Pinpoint the cell where the given text exists, returning its (X, Y) midpoint coordinate. 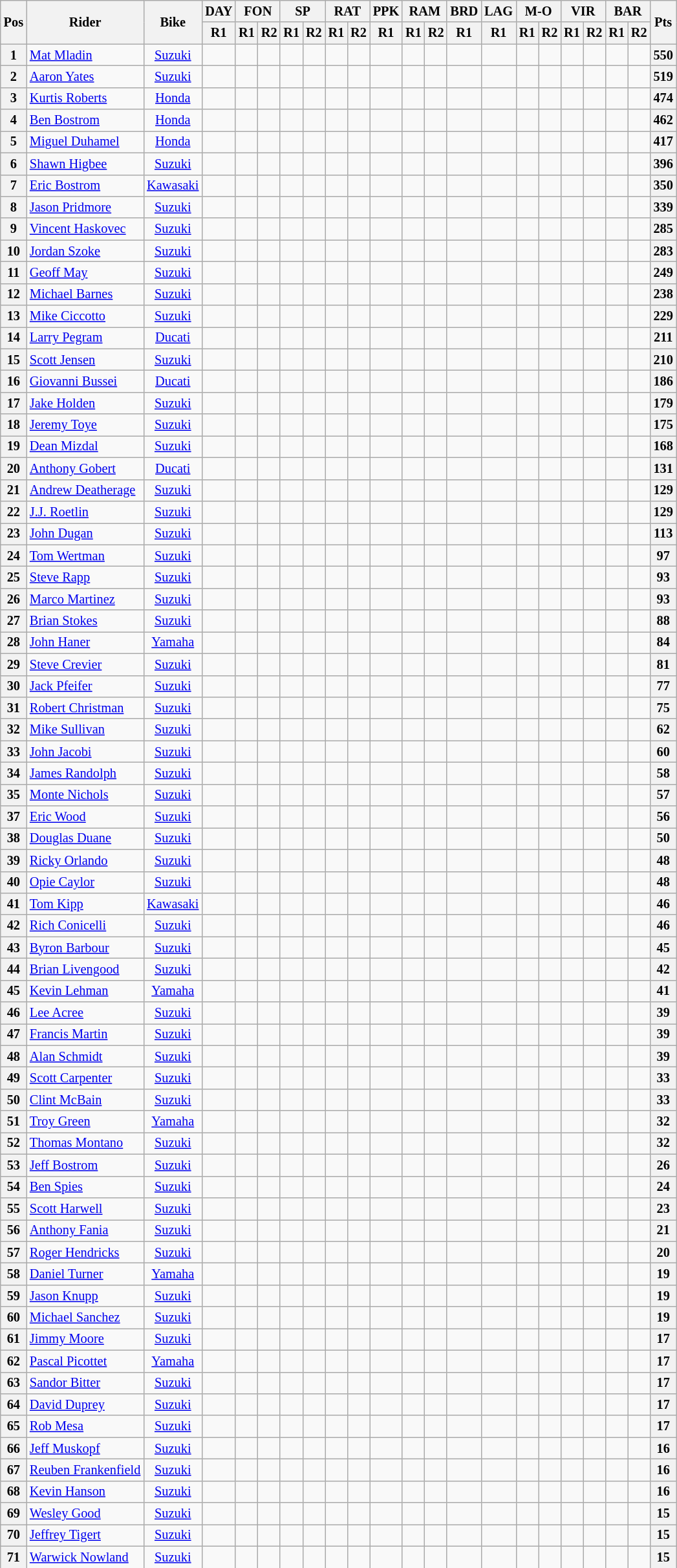
Scott Carpenter (85, 1078)
Geoff May (85, 272)
88 (663, 621)
Eric Bostrom (85, 186)
John Haner (85, 642)
Tom Kipp (85, 904)
113 (663, 534)
64 (14, 1404)
Jason Pridmore (85, 207)
Jeff Bostrom (85, 1165)
350 (663, 186)
229 (663, 316)
Pts (663, 22)
51 (14, 1122)
Rider (85, 22)
Giovanni Bussei (85, 381)
Dean Mizdal (85, 446)
22 (14, 512)
Troy Green (85, 1122)
Pascal Picottet (85, 1361)
Sandor Bitter (85, 1383)
Andrew Deatherage (85, 490)
27 (14, 621)
9 (14, 229)
Kevin Hanson (85, 1492)
75 (663, 708)
211 (663, 338)
61 (14, 1339)
2 (14, 76)
249 (663, 272)
47 (14, 1034)
519 (663, 76)
RAT (348, 11)
59 (14, 1296)
Roger Hendricks (85, 1252)
Kurtis Roberts (85, 98)
Mat Mladin (85, 55)
44 (14, 969)
4 (14, 120)
Daniel Turner (85, 1274)
DAY (219, 11)
BRD (464, 11)
1 (14, 55)
186 (663, 381)
PPK (386, 11)
Jason Knupp (85, 1296)
Wesley Good (85, 1514)
66 (14, 1448)
Miguel Duhamel (85, 142)
Jeremy Toye (85, 425)
Rob Mesa (85, 1426)
David Duprey (85, 1404)
Pos (14, 22)
10 (14, 251)
Eric Wood (85, 817)
Shawn Higbee (85, 164)
Robert Christman (85, 708)
SP (303, 11)
210 (663, 360)
396 (663, 164)
6 (14, 164)
Byron Barbour (85, 948)
5 (14, 142)
Steve Rapp (85, 577)
68 (14, 1492)
40 (14, 882)
30 (14, 686)
Thomas Montano (85, 1143)
175 (663, 425)
97 (663, 556)
65 (14, 1426)
550 (663, 55)
Michael Barnes (85, 294)
339 (663, 207)
54 (14, 1187)
69 (14, 1514)
Jack Pfeifer (85, 686)
Jeffrey Tigert (85, 1535)
Tom Wertman (85, 556)
Ricky Orlando (85, 860)
Scott Jensen (85, 360)
Steve Crevier (85, 664)
179 (663, 403)
Mike Ciccotto (85, 316)
417 (663, 142)
8 (14, 207)
Opie Caylor (85, 882)
70 (14, 1535)
55 (14, 1208)
Ben Bostrom (85, 120)
14 (14, 338)
Brian Stokes (85, 621)
Bike (173, 22)
52 (14, 1143)
FON (257, 11)
Ben Spies (85, 1187)
Larry Pegram (85, 338)
67 (14, 1470)
34 (14, 773)
Clint McBain (85, 1100)
7 (14, 186)
53 (14, 1165)
25 (14, 577)
Marco Martinez (85, 599)
168 (663, 446)
Kevin Lehman (85, 991)
35 (14, 795)
11 (14, 272)
29 (14, 664)
Warwick Nowland (85, 1557)
Brian Livengood (85, 969)
84 (663, 642)
Francis Martin (85, 1034)
Jimmy Moore (85, 1339)
462 (663, 120)
31 (14, 708)
131 (663, 468)
13 (14, 316)
Scott Harwell (85, 1208)
474 (663, 98)
Lee Acree (85, 1013)
Reuben Frankenfield (85, 1470)
283 (663, 251)
LAG (499, 11)
James Randolph (85, 773)
Michael Sanchez (85, 1318)
VIR (583, 11)
28 (14, 642)
63 (14, 1383)
Aaron Yates (85, 76)
J.J. Roetlin (85, 512)
77 (663, 686)
3 (14, 98)
John Dugan (85, 534)
71 (14, 1557)
John Jacobi (85, 752)
43 (14, 948)
Douglas Duane (85, 838)
Anthony Gobert (85, 468)
Mike Sullivan (85, 730)
38 (14, 838)
37 (14, 817)
49 (14, 1078)
238 (663, 294)
Jordan Szoke (85, 251)
Anthony Fania (85, 1230)
BAR (627, 11)
18 (14, 425)
285 (663, 229)
Jake Holden (85, 403)
Jeff Muskopf (85, 1448)
Rich Conicelli (85, 926)
81 (663, 664)
M-O (538, 11)
Monte Nichols (85, 795)
12 (14, 294)
Alan Schmidt (85, 1056)
RAM (424, 11)
Vincent Haskovec (85, 229)
